Return [X, Y] of the center of cell containing provided text 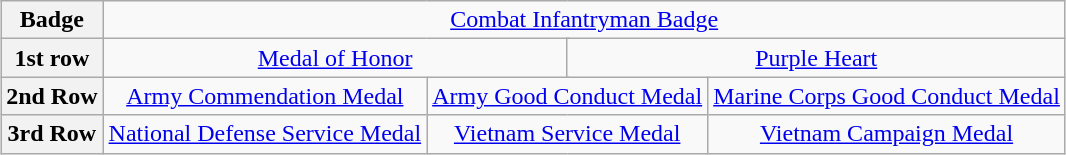
Purple Heart [816, 58]
3rd Row [52, 134]
Badge [52, 20]
National Defense Service Medal [265, 134]
Army Commendation Medal [265, 96]
Marine Corps Good Conduct Medal [887, 96]
Vietnam Campaign Medal [887, 134]
Combat Infantryman Badge [584, 20]
2nd Row [52, 96]
Medal of Honor [335, 58]
Army Good Conduct Medal [568, 96]
Vietnam Service Medal [568, 134]
1st row [52, 58]
